For the text-containing cell, return its midpoint in (x, y) coordinate format. 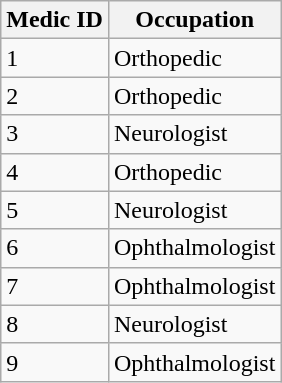
5 (55, 210)
6 (55, 248)
1 (55, 58)
9 (55, 362)
7 (55, 286)
2 (55, 96)
Occupation (194, 20)
4 (55, 172)
Medic ID (55, 20)
8 (55, 324)
3 (55, 134)
